Return [x, y] of the center of cell containing provided text 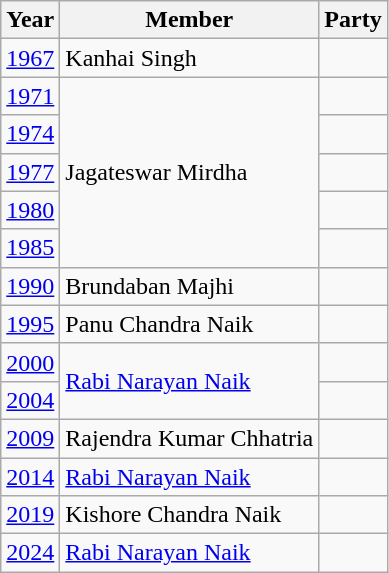
Rajendra Kumar Chhatria [190, 438]
Jagateswar Mirdha [190, 172]
1985 [30, 248]
2024 [30, 553]
Party [353, 20]
2014 [30, 477]
1995 [30, 324]
1967 [30, 58]
1974 [30, 134]
2004 [30, 400]
2009 [30, 438]
1990 [30, 286]
Kishore Chandra Naik [190, 515]
1977 [30, 172]
2019 [30, 515]
Member [190, 20]
2000 [30, 362]
1980 [30, 210]
Kanhai Singh [190, 58]
Brundaban Majhi [190, 286]
1971 [30, 96]
Panu Chandra Naik [190, 324]
Year [30, 20]
